Locate the cell with the specified text and output its (X, Y) center coordinate. 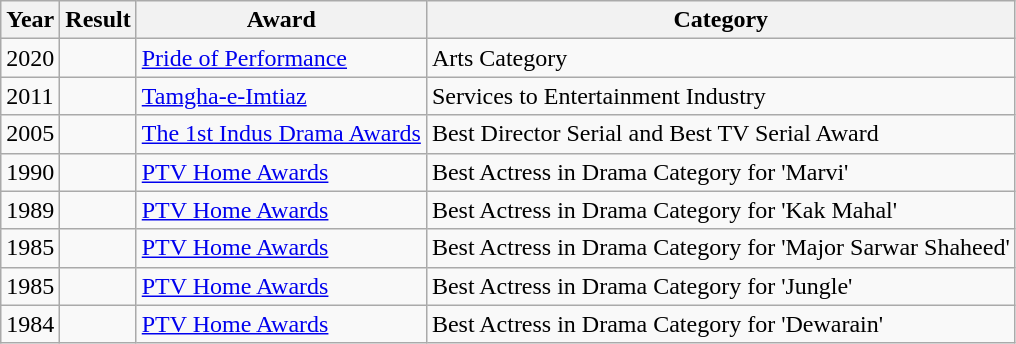
2020 (30, 58)
Year (30, 20)
Best Director Serial and Best TV Serial Award (720, 134)
Best Actress in Drama Category for 'Kak Mahal' (720, 210)
1984 (30, 324)
Tamgha-e-Imtiaz (281, 96)
Award (281, 20)
Best Actress in Drama Category for 'Marvi' (720, 172)
Pride of Performance (281, 58)
Result (98, 20)
2005 (30, 134)
Arts Category (720, 58)
1989 (30, 210)
1990 (30, 172)
2011 (30, 96)
Best Actress in Drama Category for 'Major Sarwar Shaheed' (720, 248)
Category (720, 20)
Services to Entertainment Industry (720, 96)
The 1st Indus Drama Awards (281, 134)
Best Actress in Drama Category for 'Jungle' (720, 286)
Best Actress in Drama Category for 'Dewarain' (720, 324)
